Extract the [x, y] coordinate from the center of the cell holding the provided text.  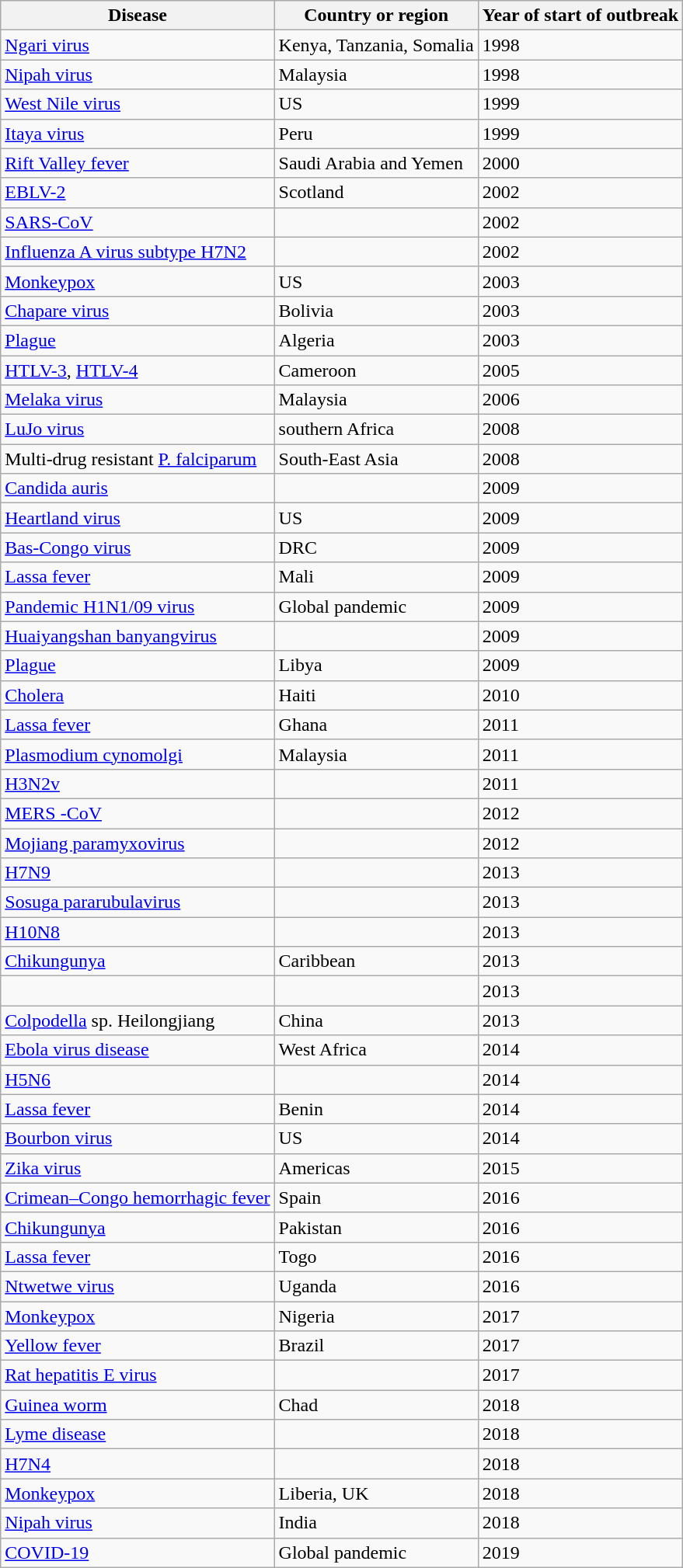
West Africa [376, 1050]
Mojiang paramyxovirus [138, 843]
Pakistan [376, 1227]
Pandemic H1N1/09 virus [138, 607]
southern Africa [376, 429]
Zika virus [138, 1168]
Bourbon virus [138, 1139]
2006 [580, 400]
Ngari virus [138, 45]
LuJo virus [138, 429]
Kenya, Tanzania, Somalia [376, 45]
South-East Asia [376, 459]
China [376, 1020]
India [376, 1523]
Ghana [376, 725]
Cameroon [376, 370]
Scotland [376, 193]
Country or region [376, 16]
Influenza A virus subtype H7N2 [138, 252]
2000 [580, 163]
EBLV-2 [138, 193]
Candida auris [138, 488]
Chad [376, 1405]
Togo [376, 1257]
Plasmodium cynomolgi [138, 754]
Benin [376, 1109]
Haiti [376, 695]
Lyme disease [138, 1434]
Sosuga pararubulavirus [138, 902]
H10N8 [138, 932]
HTLV-3, HTLV-4 [138, 370]
Spain [376, 1198]
Huaiyangshan banyangvirus [138, 636]
Libya [376, 666]
Itaya virus [138, 134]
Rift Valley fever [138, 163]
Chapare virus [138, 311]
Guinea worm [138, 1405]
Ntwetwe virus [138, 1286]
Saudi Arabia and Yemen [376, 163]
2005 [580, 370]
Peru [376, 134]
Americas [376, 1168]
COVID-19 [138, 1552]
H3N2v [138, 784]
MERS -CoV [138, 813]
Year of start of outbreak [580, 16]
West Nile virus [138, 104]
2019 [580, 1552]
Cholera [138, 695]
Colpodella sp. Heilongjiang [138, 1020]
SARS-CoV [138, 222]
H7N4 [138, 1464]
H7N9 [138, 873]
2015 [580, 1168]
Liberia, UK [376, 1493]
2010 [580, 695]
Yellow fever [138, 1346]
DRC [376, 548]
Crimean–Congo hemorrhagic fever [138, 1198]
Mali [376, 577]
Caribbean [376, 961]
Bas-Congo virus [138, 548]
Disease [138, 16]
Algeria [376, 340]
Bolivia [376, 311]
H5N6 [138, 1080]
Melaka virus [138, 400]
Uganda [376, 1286]
Nigeria [376, 1316]
Brazil [376, 1346]
Rat hepatitis E virus [138, 1375]
Multi-drug resistant P. falciparum [138, 459]
Heartland virus [138, 518]
Ebola virus disease [138, 1050]
